Identify which cell holds the provided text, then report its [X, Y] central coordinate. 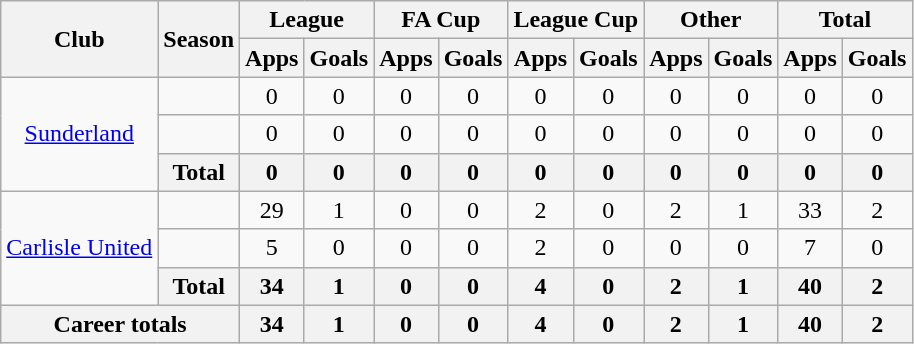
Sunderland [80, 134]
33 [810, 210]
Career totals [120, 324]
5 [272, 248]
29 [272, 210]
League [307, 20]
Club [80, 39]
7 [810, 248]
League Cup [576, 20]
Other [711, 20]
Carlisle United [80, 248]
Season [199, 39]
FA Cup [441, 20]
